Pinpoint the cell where the given text exists, returning its [x, y] midpoint coordinate. 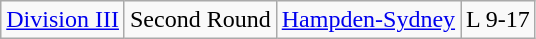
Division III [63, 20]
L 9-17 [498, 20]
Second Round [200, 20]
Hampden-Sydney [368, 20]
